Capture the cell that displays the provided text and extract its [X, Y] central coordinate. 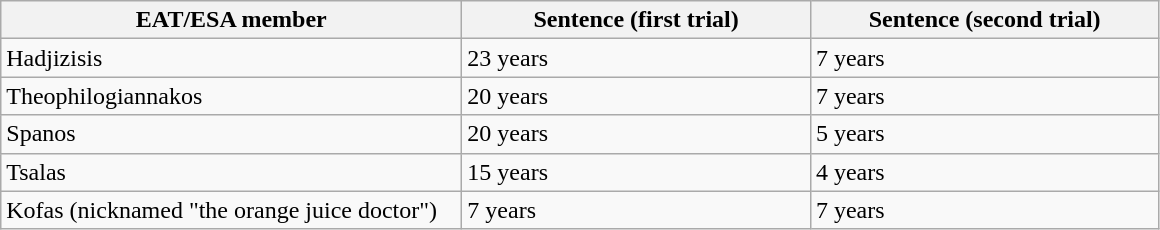
Sentence (first trial) [636, 20]
15 years [636, 172]
23 years [636, 58]
Hadjizisis [232, 58]
Theophilogiannakos [232, 96]
EAT/ESA member [232, 20]
4 years [984, 172]
Spanos [232, 134]
Tsalas [232, 172]
Sentence (second trial) [984, 20]
Kofas (nicknamed "the orange juice doctor") [232, 210]
5 years [984, 134]
